Return (X, Y) of the center of cell containing provided text 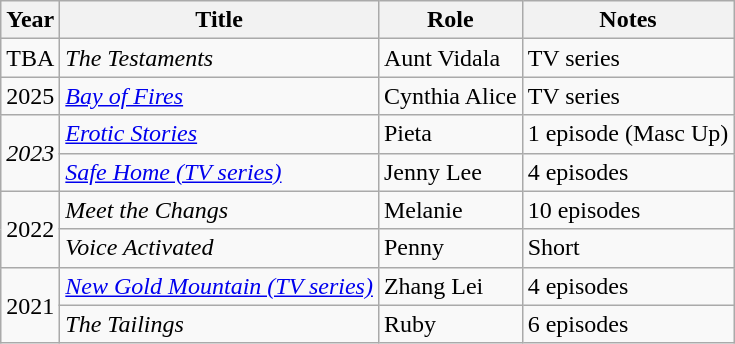
Voice Activated (220, 248)
Meet the Changs (220, 210)
2021 (30, 305)
Ruby (450, 324)
Melanie (450, 210)
10 episodes (628, 210)
Notes (628, 20)
Zhang Lei (450, 286)
TBA (30, 58)
2023 (30, 153)
The Testaments (220, 58)
Penny (450, 248)
Aunt Vidala (450, 58)
The Tailings (220, 324)
2022 (30, 229)
2025 (30, 96)
Year (30, 20)
Bay of Fires (220, 96)
New Gold Mountain (TV series) (220, 286)
Title (220, 20)
Jenny Lee (450, 172)
1 episode (Masc Up) (628, 134)
Erotic Stories (220, 134)
Pieta (450, 134)
6 episodes (628, 324)
Short (628, 248)
Cynthia Alice (450, 96)
Role (450, 20)
Safe Home (TV series) (220, 172)
